For the text-containing cell, return its midpoint in (x, y) coordinate format. 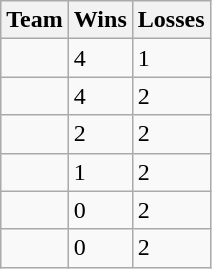
Losses (171, 20)
Team (35, 20)
Wins (100, 20)
